Return the (x, y) coordinate for the center point of the cell that contains the specified text.  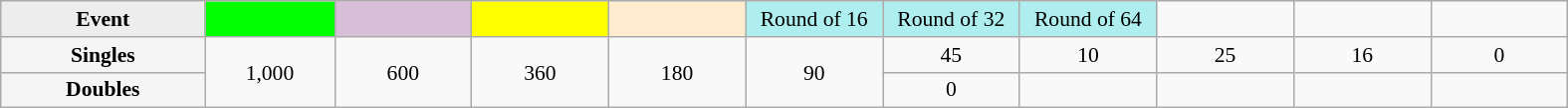
Round of 16 (814, 19)
Event (104, 19)
45 (951, 55)
16 (1362, 55)
90 (814, 72)
180 (677, 72)
600 (403, 72)
Doubles (104, 90)
360 (541, 72)
Round of 64 (1088, 19)
Singles (104, 55)
25 (1226, 55)
1,000 (270, 72)
10 (1088, 55)
Round of 32 (951, 19)
